From the cell containing the given text, extract its center point as (x, y) coordinate. 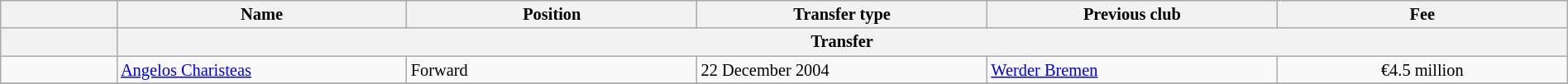
Forward (552, 70)
Werder Bremen (1133, 70)
Previous club (1133, 14)
Transfer type (842, 14)
€4.5 million (1422, 70)
Angelos Charisteas (261, 70)
Position (552, 14)
22 December 2004 (842, 70)
Fee (1422, 14)
Transfer (842, 42)
Name (261, 14)
